Search for the cell housing the specified text and yield its (X, Y) center coordinate. 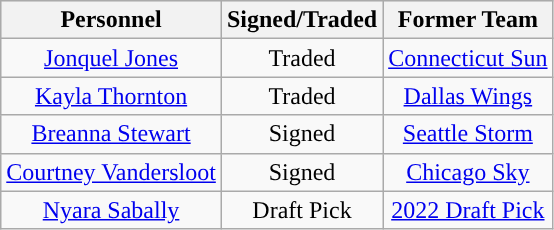
Kayla Thornton (112, 96)
Chicago Sky (468, 172)
Jonquel Jones (112, 58)
2022 Draft Pick (468, 210)
Seattle Storm (468, 134)
Signed/Traded (302, 20)
Dallas Wings (468, 96)
Breanna Stewart (112, 134)
Nyara Sabally (112, 210)
Courtney Vandersloot (112, 172)
Connecticut Sun (468, 58)
Former Team (468, 20)
Personnel (112, 20)
Draft Pick (302, 210)
